Identify which cell holds the provided text, then report its (x, y) central coordinate. 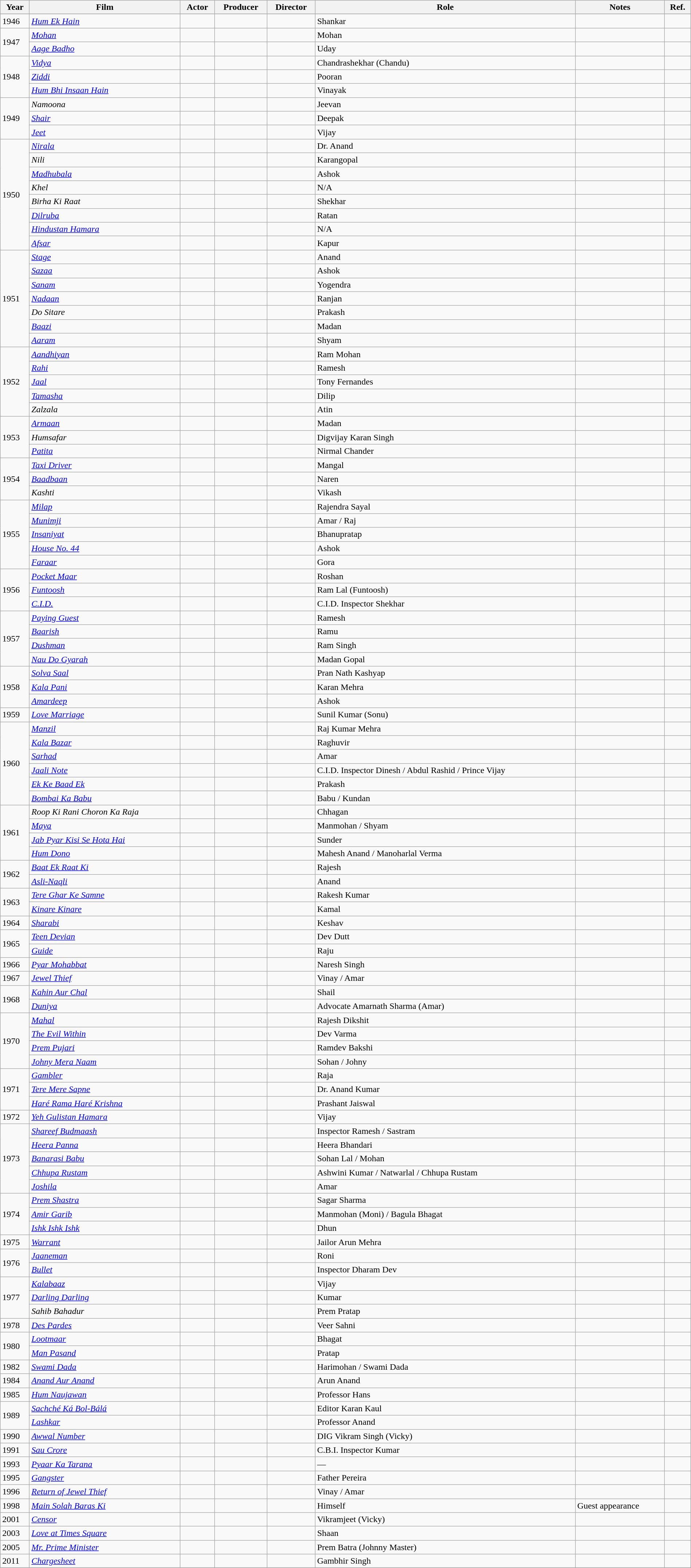
Jeevan (445, 104)
Gambler (105, 1076)
1946 (15, 21)
The Evil Within (105, 1034)
1968 (15, 999)
Sohan / Johny (445, 1062)
Father Pereira (445, 1478)
Raghuvir (445, 742)
Ashwini Kumar / Natwarlal / Chhupa Rustam (445, 1173)
1953 (15, 437)
1973 (15, 1159)
Professor Anand (445, 1422)
1955 (15, 534)
Kashti (105, 493)
1956 (15, 590)
1961 (15, 832)
1954 (15, 479)
Nirmal Chander (445, 451)
Birha Ki Raat (105, 202)
Nili (105, 160)
Amar / Raj (445, 520)
Maya (105, 826)
Bhanupratap (445, 534)
Dushman (105, 645)
Raj Kumar Mehra (445, 729)
1995 (15, 1478)
Dhun (445, 1228)
Madhubala (105, 174)
1952 (15, 382)
Afsar (105, 243)
DIG Vikram Singh (Vicky) (445, 1436)
Film (105, 7)
Kumar (445, 1298)
Actor (197, 7)
Heera Bhandari (445, 1145)
Baat Ek Raat Ki (105, 867)
C.I.D. Inspector Shekhar (445, 604)
Mr. Prime Minister (105, 1547)
Heera Panna (105, 1145)
Sunder (445, 839)
Shekhar (445, 202)
Editor Karan Kaul (445, 1408)
Rajesh Dikshit (445, 1020)
1965 (15, 944)
Zalzala (105, 410)
1974 (15, 1214)
Sau Crore (105, 1450)
Ranjan (445, 299)
Jaaneman (105, 1256)
Vikramjeet (Vicky) (445, 1520)
1984 (15, 1381)
Jewel Thief (105, 978)
Darling Darling (105, 1298)
Yogendra (445, 285)
Sagar Sharma (445, 1200)
Rajendra Sayal (445, 507)
Hindustan Hamara (105, 229)
Manmohan (Moni) / Bagula Bhagat (445, 1214)
Duniya (105, 1006)
1977 (15, 1297)
Aaram (105, 340)
Sarhad (105, 756)
1982 (15, 1367)
1985 (15, 1395)
Shaan (445, 1533)
Love Marriage (105, 715)
Love at Times Square (105, 1533)
1964 (15, 923)
Pran Nath Kashyap (445, 673)
Prem Batra (Johnny Master) (445, 1547)
— (445, 1464)
1966 (15, 964)
Prashant Jaiswal (445, 1103)
Sanam (105, 285)
Faraar (105, 562)
Jab Pyar Kisi Se Hota Hai (105, 839)
Kamal (445, 909)
Digvijay Karan Singh (445, 437)
Sunil Kumar (Sonu) (445, 715)
Rakesh Kumar (445, 895)
Tony Fernandes (445, 382)
1967 (15, 978)
Rahi (105, 368)
Baarish (105, 632)
Ek Ke Baad Ek (105, 784)
Babu / Kundan (445, 798)
Advocate Amarnath Sharma (Amar) (445, 1006)
1962 (15, 874)
Roop Ki Rani Choron Ka Raja (105, 812)
Shankar (445, 21)
1990 (15, 1436)
Shail (445, 992)
1998 (15, 1506)
Humsafar (105, 437)
Director (291, 7)
Paying Guest (105, 618)
1991 (15, 1450)
Ram Singh (445, 645)
Guide (105, 951)
1993 (15, 1464)
1959 (15, 715)
Warrant (105, 1242)
Aage Badho (105, 49)
1948 (15, 77)
Kinare Kinare (105, 909)
Uday (445, 49)
Ratan (445, 215)
Hum Dono (105, 854)
Hum Naujawan (105, 1395)
Raja (445, 1076)
Patita (105, 451)
Year (15, 7)
Funtoosh (105, 590)
Notes (620, 7)
2003 (15, 1533)
Armaan (105, 424)
Nirala (105, 146)
Nadaan (105, 299)
Sahib Bahadur (105, 1311)
Man Pasand (105, 1353)
C.I.D. Inspector Dinesh / Abdul Rashid / Prince Vijay (445, 770)
Main Solah Baras Ki (105, 1506)
Ziddi (105, 77)
Pocket Maar (105, 576)
Sharabi (105, 923)
Kahin Aur Chal (105, 992)
Return of Jewel Thief (105, 1491)
Gambhir Singh (445, 1561)
Ramdev Bakshi (445, 1048)
2005 (15, 1547)
Mahal (105, 1020)
Asli-Naqli (105, 881)
Roni (445, 1256)
Banarasi Babu (105, 1159)
Guest appearance (620, 1506)
Joshila (105, 1186)
Gangster (105, 1478)
Ramu (445, 632)
Lashkar (105, 1422)
Naren (445, 479)
Khel (105, 188)
Solva Saal (105, 673)
Shareef Budmaash (105, 1131)
Ishk Ishk Ishk (105, 1228)
Chhagan (445, 812)
Kalabaaz (105, 1283)
1975 (15, 1242)
Dr. Anand (445, 146)
Vinayak (445, 90)
1976 (15, 1263)
Producer (241, 7)
Roshan (445, 576)
Keshav (445, 923)
1951 (15, 299)
Johny Mera Naam (105, 1062)
Amardeep (105, 701)
Prem Shastra (105, 1200)
Bombai Ka Babu (105, 798)
1950 (15, 194)
1958 (15, 687)
1996 (15, 1491)
Jailor Arun Mehra (445, 1242)
Jeet (105, 132)
Chargesheet (105, 1561)
Deepak (445, 118)
Himself (445, 1506)
Taxi Driver (105, 465)
Censor (105, 1520)
2001 (15, 1520)
1980 (15, 1346)
Veer Sahni (445, 1325)
Chhupa Rustam (105, 1173)
Do Sitare (105, 312)
Dilip (445, 395)
Tamasha (105, 395)
Karangopal (445, 160)
Jaali Note (105, 770)
Tere Mere Sapne (105, 1089)
Amir Garib (105, 1214)
Kala Bazar (105, 742)
Awwal Number (105, 1436)
Professor Hans (445, 1395)
Vidya (105, 63)
Bullet (105, 1269)
Mahesh Anand / Manoharlal Verma (445, 854)
2011 (15, 1561)
Ram Mohan (445, 354)
Chandrashekhar (Chandu) (445, 63)
1947 (15, 42)
Haré Rama Haré Krishna (105, 1103)
Raju (445, 951)
1960 (15, 763)
Nau Do Gyarah (105, 659)
Ref. (678, 7)
Arun Anand (445, 1381)
1972 (15, 1117)
1978 (15, 1325)
Dr. Anand Kumar (445, 1089)
Sohan Lal / Mohan (445, 1159)
1963 (15, 902)
Milap (105, 507)
Karan Mehra (445, 687)
Lootmaar (105, 1339)
Dev Dutt (445, 937)
Pooran (445, 77)
Baadbaan (105, 479)
Tere Ghar Ke Samne (105, 895)
Baazi (105, 326)
Dev Varma (445, 1034)
Prem Pujari (105, 1048)
Namoona (105, 104)
Munimji (105, 520)
Dilruba (105, 215)
Stage (105, 257)
Shair (105, 118)
Inspector Dharam Dev (445, 1269)
Manmohan / Shyam (445, 826)
Sachché Ká Bol-Bálá (105, 1408)
Hum Bhi Insaan Hain (105, 90)
Hum Ek Hain (105, 21)
1989 (15, 1415)
Pratap (445, 1353)
Kapur (445, 243)
Insaniyat (105, 534)
Sazaa (105, 271)
Manzil (105, 729)
Inspector Ramesh / Sastram (445, 1131)
1957 (15, 639)
1970 (15, 1041)
Madan Gopal (445, 659)
Teen Devian (105, 937)
Vikash (445, 493)
Kala Pani (105, 687)
Swami Dada (105, 1367)
Rajesh (445, 867)
Des Pardes (105, 1325)
C.I.D. (105, 604)
Aandhiyan (105, 354)
Pyaar Ka Tarana (105, 1464)
1971 (15, 1089)
Shyam (445, 340)
Yeh Gulistan Hamara (105, 1117)
Bhagat (445, 1339)
Role (445, 7)
C.B.I. Inspector Kumar (445, 1450)
Mangal (445, 465)
Pyar Mohabbat (105, 964)
Ram Lal (Funtoosh) (445, 590)
Atin (445, 410)
1949 (15, 118)
House No. 44 (105, 548)
Prem Pratap (445, 1311)
Anand Aur Anand (105, 1381)
Harimohan / Swami Dada (445, 1367)
Jaal (105, 382)
Gora (445, 562)
Naresh Singh (445, 964)
